Output the [x, y] coordinate of the center of the cell containing the given text.  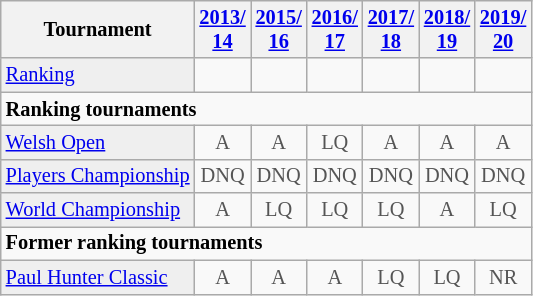
NR [503, 277]
World Championship [98, 210]
2013/14 [222, 29]
2018/19 [447, 29]
Tournament [98, 29]
Ranking tournaments [266, 109]
Players Championship [98, 176]
2019/20 [503, 29]
Ranking [98, 75]
Welsh Open [98, 142]
2016/17 [335, 29]
Former ranking tournaments [266, 243]
2015/16 [279, 29]
2017/18 [391, 29]
Paul Hunter Classic [98, 277]
